Pinpoint the cell where the given text exists, returning its [x, y] midpoint coordinate. 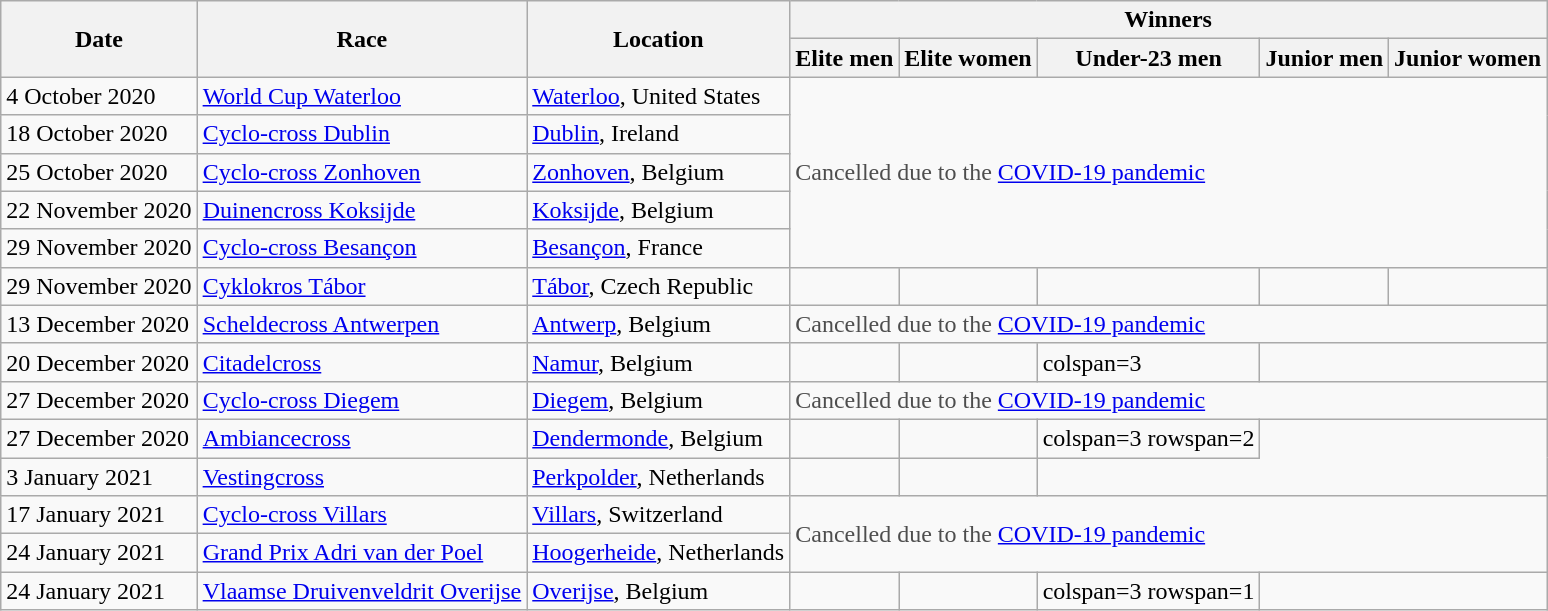
Antwerp, Belgium [658, 324]
13 December 2020 [99, 324]
Cyclo-cross Besançon [362, 248]
colspan=3 rowspan=1 [1148, 591]
Scheldecross Antwerpen [362, 324]
Cyclo-cross Zonhoven [362, 172]
Diegem, Belgium [658, 400]
Vlaamse Druivenveldrit Overijse [362, 591]
Besançon, France [658, 248]
Winners [1168, 20]
Villars, Switzerland [658, 515]
Date [99, 39]
Dendermonde, Belgium [658, 438]
Dublin, Ireland [658, 134]
Zonhoven, Belgium [658, 172]
17 January 2021 [99, 515]
Tábor, Czech Republic [658, 286]
Hoogerheide, Netherlands [658, 553]
colspan=3 [1148, 362]
Namur, Belgium [658, 362]
Race [362, 39]
Cyclo-cross Villars [362, 515]
Elite women [968, 58]
Cyklokros Tábor [362, 286]
Citadelcross [362, 362]
18 October 2020 [99, 134]
Perkpolder, Netherlands [658, 477]
Location [658, 39]
Cyclo-cross Diegem [362, 400]
Overijse, Belgium [658, 591]
World Cup Waterloo [362, 96]
25 October 2020 [99, 172]
4 October 2020 [99, 96]
Vestingcross [362, 477]
Waterloo, United States [658, 96]
Ambiancecross [362, 438]
Elite men [844, 58]
3 January 2021 [99, 477]
Cyclo-cross Dublin [362, 134]
colspan=3 rowspan=2 [1148, 438]
Duinencross Koksijde [362, 210]
Junior men [1324, 58]
22 November 2020 [99, 210]
Grand Prix Adri van der Poel [362, 553]
Koksijde, Belgium [658, 210]
20 December 2020 [99, 362]
Junior women [1468, 58]
Under-23 men [1148, 58]
